Capture the cell that displays the provided text and extract its (x, y) central coordinate. 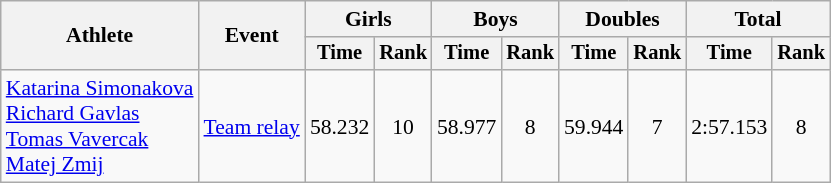
Event (252, 36)
Boys (496, 19)
Girls (368, 19)
Katarina SimonakovaRichard GavlasTomas VavercakMatej Zmij (100, 126)
Athlete (100, 36)
58.977 (466, 126)
Team relay (252, 126)
Total (758, 19)
2:57.153 (729, 126)
59.944 (594, 126)
Doubles (622, 19)
58.232 (340, 126)
7 (657, 126)
10 (403, 126)
